Provide the [x, y] coordinate of the cell's center where the given text is located.  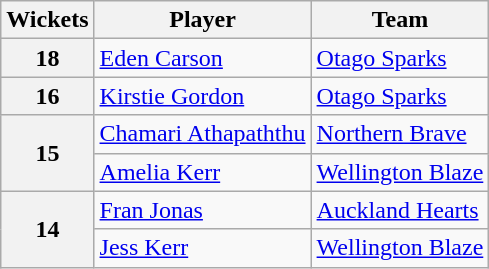
Chamari Athapaththu [202, 134]
Amelia Kerr [202, 172]
14 [48, 229]
Player [202, 20]
Fran Jonas [202, 210]
Wickets [48, 20]
Northern Brave [400, 134]
Eden Carson [202, 58]
Jess Kerr [202, 248]
15 [48, 153]
Team [400, 20]
Auckland Hearts [400, 210]
18 [48, 58]
Kirstie Gordon [202, 96]
16 [48, 96]
